Identify which cell holds the provided text, then report its (X, Y) central coordinate. 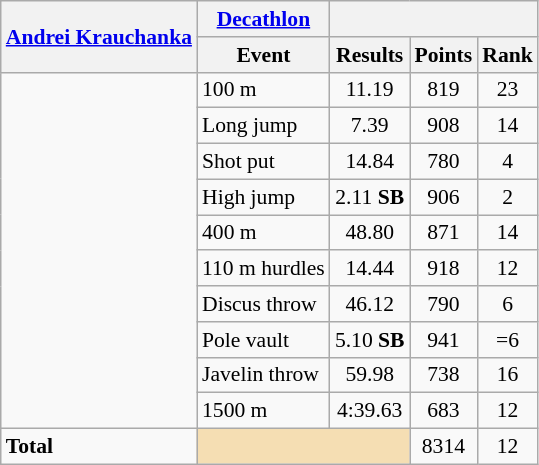
High jump (264, 197)
683 (444, 411)
918 (444, 269)
790 (444, 304)
14.84 (370, 162)
Event (264, 55)
Long jump (264, 126)
Javelin throw (264, 375)
5.10 SB (370, 340)
1500 m (264, 411)
7.39 (370, 126)
23 (508, 90)
14.44 (370, 269)
6 (508, 304)
906 (444, 197)
11.19 (370, 90)
400 m (264, 233)
Pole vault (264, 340)
738 (444, 375)
48.80 (370, 233)
819 (444, 90)
Results (370, 55)
4:39.63 (370, 411)
2.11 SB (370, 197)
871 (444, 233)
=6 (508, 340)
110 m hurdles (264, 269)
2 (508, 197)
780 (444, 162)
Andrei Krauchanka (99, 36)
Total (99, 447)
941 (444, 340)
100 m (264, 90)
Shot put (264, 162)
4 (508, 162)
8314 (444, 447)
46.12 (370, 304)
Rank (508, 55)
908 (444, 126)
Decathlon (264, 19)
59.98 (370, 375)
16 (508, 375)
Discus throw (264, 304)
Points (444, 55)
